From the cell containing the given text, extract its center point as [x, y] coordinate. 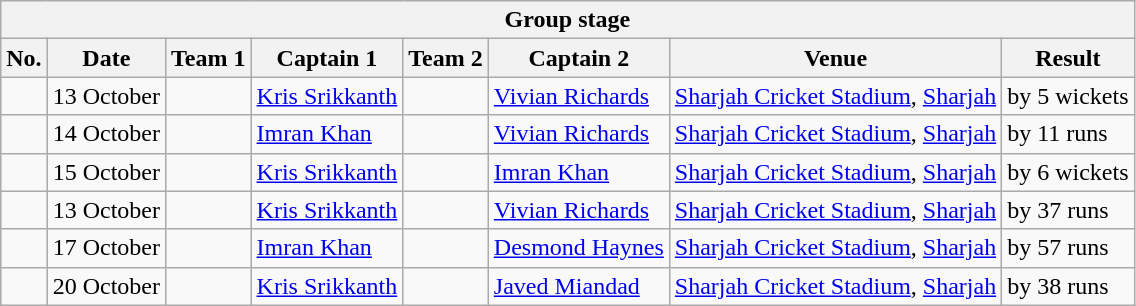
14 October [106, 134]
15 October [106, 172]
Result [1068, 58]
Captain 1 [327, 58]
17 October [106, 248]
No. [24, 58]
by 37 runs [1068, 210]
Javed Miandad [578, 286]
Team 1 [209, 58]
Date [106, 58]
Captain 2 [578, 58]
20 October [106, 286]
by 6 wickets [1068, 172]
Venue [835, 58]
Desmond Haynes [578, 248]
by 38 runs [1068, 286]
by 11 runs [1068, 134]
by 5 wickets [1068, 96]
by 57 runs [1068, 248]
Group stage [568, 20]
Team 2 [446, 58]
